Locate the cell with the specified text and output its [x, y] center coordinate. 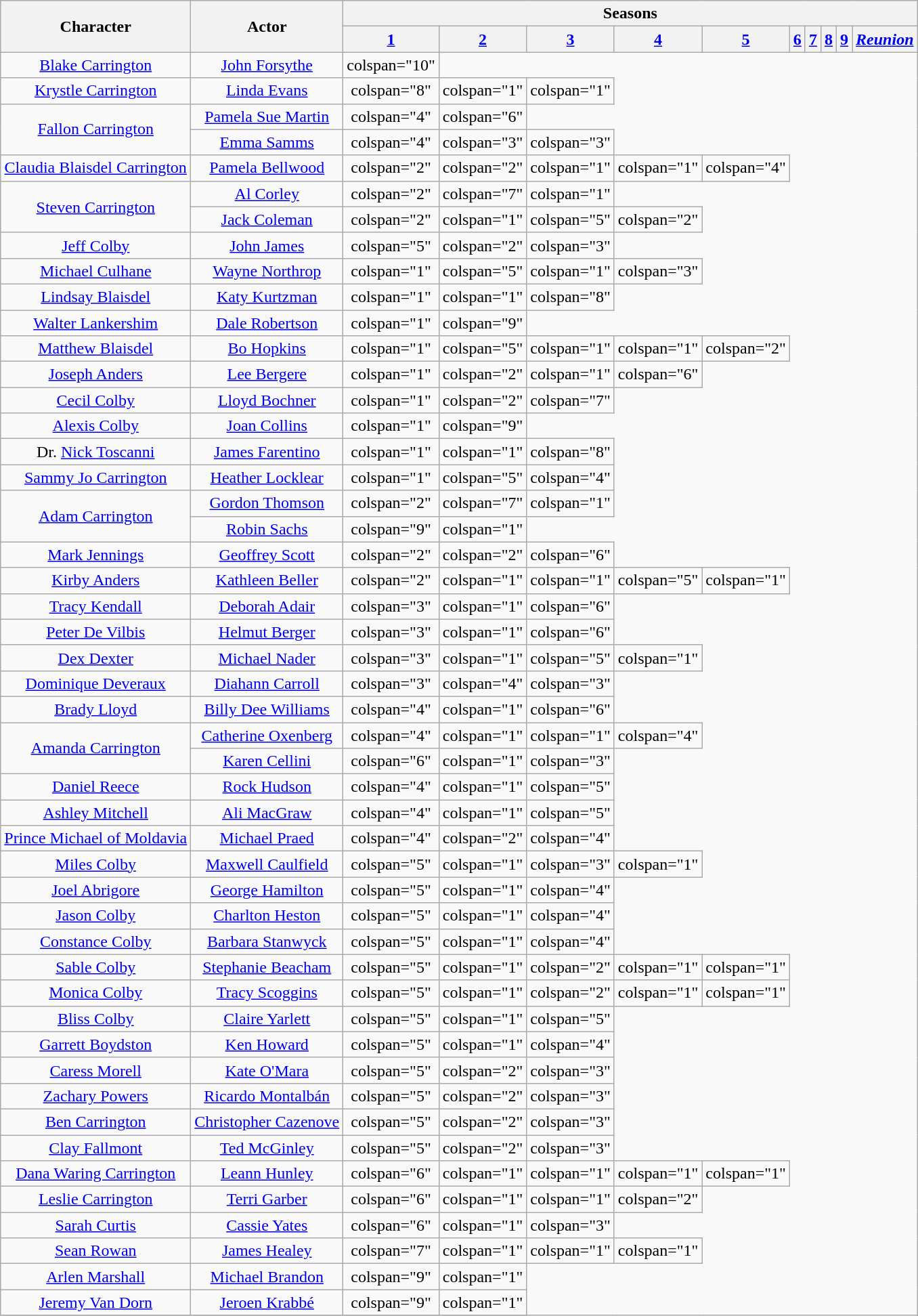
Pamela Sue Martin [267, 116]
Mark Jennings [96, 555]
Peter De Vilbis [96, 632]
Garrett Boydston [96, 1044]
3 [571, 39]
Karen Cellini [267, 761]
Brady Lloyd [96, 709]
Pamela Bellwood [267, 168]
Ricardo Montalbán [267, 1096]
Blake Carrington [96, 65]
2 [483, 39]
Billy Dee Williams [267, 709]
Fallon Carrington [96, 129]
Helmut Berger [267, 632]
Jack Coleman [267, 219]
Constance Colby [96, 941]
Claudia Blaisdel Carrington [96, 168]
Leann Hunley [267, 1174]
Deborah Adair [267, 606]
Cecil Colby [96, 400]
Michael Nader [267, 658]
Dana Waring Carrington [96, 1174]
Lee Bergere [267, 375]
Al Corley [267, 194]
Stephanie Beacham [267, 967]
Jeremy Van Dorn [96, 1302]
Walter Lankershim [96, 323]
4 [658, 39]
Character [96, 26]
Sammy Jo Carrington [96, 477]
Michael Brandon [267, 1277]
Lindsay Blaisdel [96, 297]
Charlton Heston [267, 916]
Diahann Carroll [267, 683]
Barbara Stanwyck [267, 941]
Michael Praed [267, 839]
Kirby Anders [96, 580]
Ashley Mitchell [96, 813]
Kate O'Mara [267, 1070]
9 [845, 39]
Zachary Powers [96, 1096]
Actor [267, 26]
Miles Colby [96, 864]
Amanda Carrington [96, 748]
Joan Collins [267, 426]
Reunion [885, 39]
Seasons [630, 14]
Cassie Yates [267, 1225]
Katy Kurtzman [267, 297]
Leslie Carrington [96, 1200]
Geoffrey Scott [267, 555]
Daniel Reece [96, 787]
Bo Hopkins [267, 349]
Gordon Thomson [267, 503]
Dale Robertson [267, 323]
Ken Howard [267, 1044]
Heather Locklear [267, 477]
Tracy Kendall [96, 606]
Dr. Nick Toscanni [96, 452]
Tracy Scoggins [267, 993]
Joel Abrigore [96, 890]
colspan="10" [391, 65]
Rock Hudson [267, 787]
Krystle Carrington [96, 91]
John James [267, 245]
7 [812, 39]
Dominique Deveraux [96, 683]
Kathleen Beller [267, 580]
Dex Dexter [96, 658]
Ali MacGraw [267, 813]
6 [797, 39]
Joseph Anders [96, 375]
Ben Carrington [96, 1122]
Prince Michael of Moldavia [96, 839]
Sean Rowan [96, 1251]
Steven Carrington [96, 207]
Wayne Northrop [267, 271]
Caress Morell [96, 1070]
Clay Fallmont [96, 1148]
Linda Evans [267, 91]
Emma Samms [267, 142]
Ted McGinley [267, 1148]
Adam Carrington [96, 516]
Arlen Marshall [96, 1277]
Maxwell Caulfield [267, 864]
Lloyd Bochner [267, 400]
Jeff Colby [96, 245]
Catherine Oxenberg [267, 735]
5 [746, 39]
George Hamilton [267, 890]
James Farentino [267, 452]
Sable Colby [96, 967]
Alexis Colby [96, 426]
1 [391, 39]
James Healey [267, 1251]
Bliss Colby [96, 1019]
Jason Colby [96, 916]
Sarah Curtis [96, 1225]
Matthew Blaisdel [96, 349]
Claire Yarlett [267, 1019]
Michael Culhane [96, 271]
John Forsythe [267, 65]
8 [829, 39]
Christopher Cazenove [267, 1122]
Jeroen Krabbé [267, 1302]
Monica Colby [96, 993]
Robin Sachs [267, 529]
Terri Garber [267, 1200]
